Scan for the cell matching the given text and deliver its [X, Y] coordinate at center. 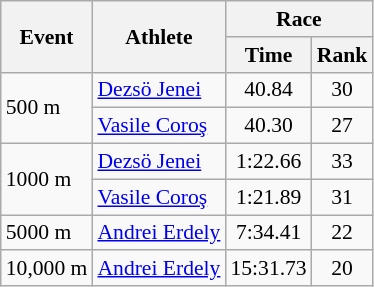
22 [342, 233]
31 [342, 197]
Time [268, 55]
27 [342, 126]
15:31.73 [268, 269]
1000 m [47, 180]
40.30 [268, 126]
30 [342, 90]
500 m [47, 108]
1:22.66 [268, 162]
10,000 m [47, 269]
Race [298, 19]
40.84 [268, 90]
Rank [342, 55]
1:21.89 [268, 197]
33 [342, 162]
5000 m [47, 233]
7:34.41 [268, 233]
20 [342, 269]
Athlete [158, 36]
Event [47, 36]
